Search for the cell housing the specified text and yield its (x, y) center coordinate. 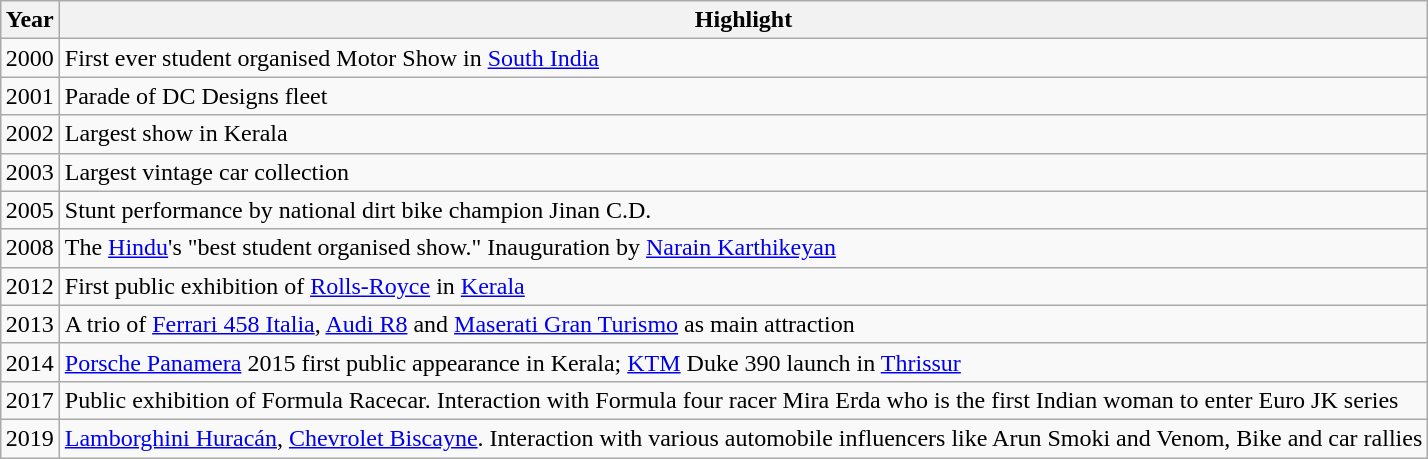
Lamborghini Huracán, Chevrolet Biscayne. Interaction with various automobile influencers like Arun Smoki and Venom, Bike and car rallies (744, 438)
Porsche Panamera 2015 first public appearance in Kerala; KTM Duke 390 launch in Thrissur (744, 362)
2012 (30, 286)
2001 (30, 96)
2019 (30, 438)
Parade of DC Designs fleet (744, 96)
2013 (30, 324)
Stunt performance by national dirt bike champion Jinan C.D. (744, 210)
Highlight (744, 20)
2014 (30, 362)
2003 (30, 172)
Public exhibition of Formula Racecar. Interaction with Formula four racer Mira Erda who is the first Indian woman to enter Euro JK series (744, 400)
A trio of Ferrari 458 Italia, Audi R8 and Maserati Gran Turismo as main attraction (744, 324)
2008 (30, 248)
2005 (30, 210)
2017 (30, 400)
Largest vintage car collection (744, 172)
2002 (30, 134)
Year (30, 20)
First public exhibition of Rolls-Royce in Kerala (744, 286)
Largest show in Kerala (744, 134)
The Hindu's "best student organised show." Inauguration by Narain Karthikeyan (744, 248)
First ever student organised Motor Show in South India (744, 58)
2000 (30, 58)
